From the cell containing the given text, extract its center point as (X, Y) coordinate. 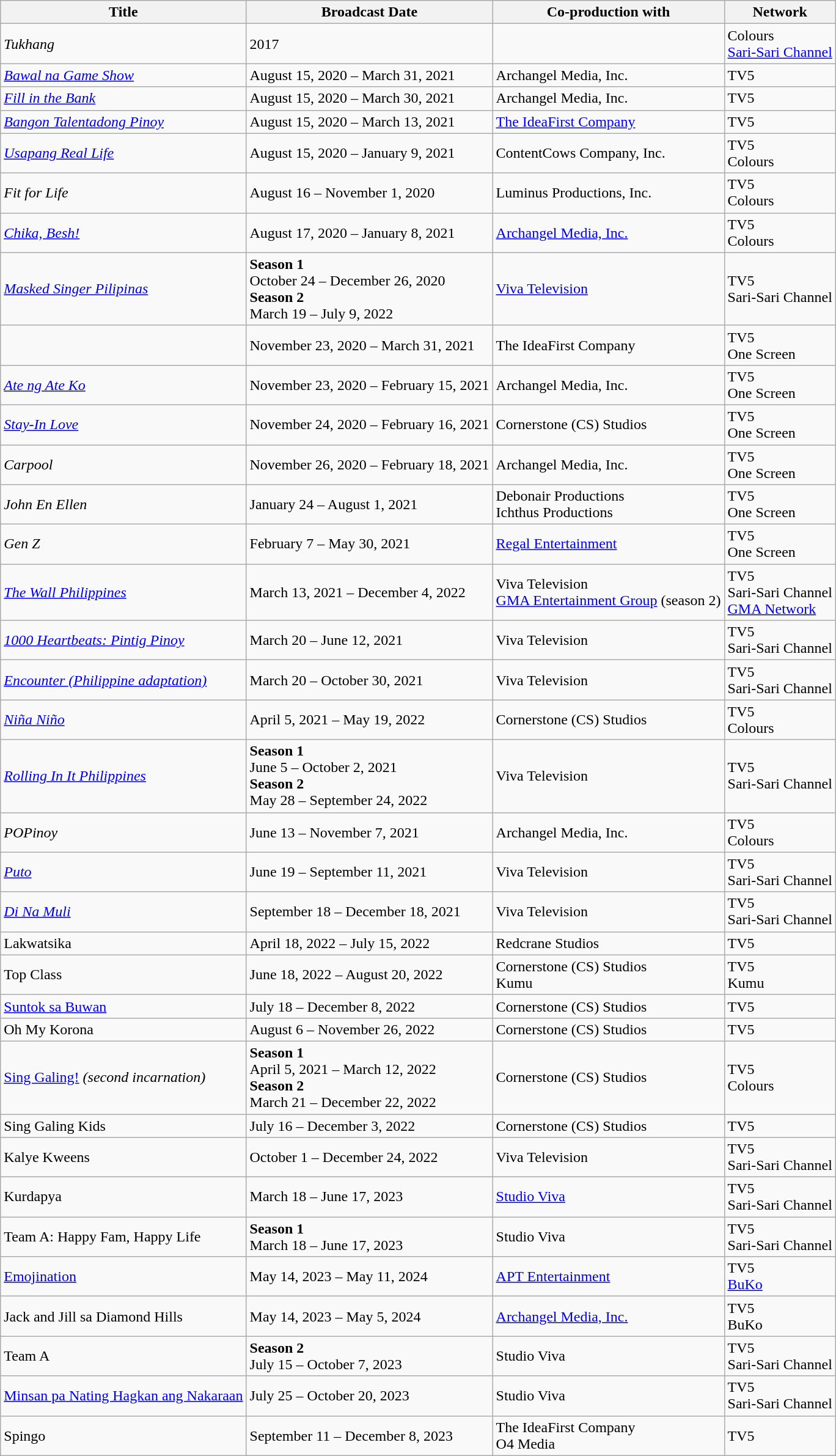
August 15, 2020 – March 31, 2021 (369, 75)
Network (780, 12)
Viva TelevisionGMA Entertainment Group (season 2) (609, 592)
The IdeaFirst Company O4 Media (609, 1435)
Minsan pa Nating Hagkan ang Nakaraan (123, 1396)
Title (123, 12)
November 24, 2020 – February 16, 2021 (369, 424)
August 6 – November 26, 2022 (369, 1029)
The Wall Philippines (123, 592)
Suntok sa Buwan (123, 1006)
1000 Heartbeats: Pintig Pinoy (123, 641)
October 1 – December 24, 2022 (369, 1158)
August 15, 2020 – March 30, 2021 (369, 98)
Fill in the Bank (123, 98)
November 26, 2020 – February 18, 2021 (369, 465)
August 15, 2020 – January 9, 2021 (369, 153)
Season 1 March 18 – June 17, 2023 (369, 1237)
Encounter (Philippine adaptation) (123, 680)
September 11 – December 8, 2023 (369, 1435)
Broadcast Date (369, 12)
Cornerstone (CS) StudiosKumu (609, 974)
Team A: Happy Fam, Happy Life (123, 1237)
June 13 – November 7, 2021 (369, 833)
July 16 – December 3, 2022 (369, 1125)
Jack and Jill sa Diamond Hills (123, 1317)
March 20 – October 30, 2021 (369, 680)
Regal Entertainment (609, 544)
Gen Z (123, 544)
ContentCows Company, Inc. (609, 153)
TV5Sari-Sari ChannelGMA Network (780, 592)
Puto (123, 872)
Season 1 April 5, 2021 – March 12, 2022 Season 2 March 21 – December 22, 2022 (369, 1077)
September 18 – December 18, 2021 (369, 912)
Oh My Korona (123, 1029)
April 18, 2022 – July 15, 2022 (369, 943)
Redcrane Studios (609, 943)
July 25 – October 20, 2023 (369, 1396)
Carpool (123, 465)
Co-production with (609, 12)
Bawal na Game Show (123, 75)
TV5Kumu (780, 974)
Masked Singer Pilipinas (123, 289)
June 19 – September 11, 2021 (369, 872)
August 17, 2020 – January 8, 2021 (369, 232)
March 20 – June 12, 2021 (369, 641)
Season 1 October 24 – December 26, 2020 Season 2 March 19 – July 9, 2022 (369, 289)
January 24 – August 1, 2021 (369, 505)
Lakwatsika (123, 943)
Spingo (123, 1435)
Bangon Talentadong Pinoy (123, 122)
Season 1 June 5 – October 2, 2021 Season 2 May 28 – September 24, 2022 (369, 776)
March 18 – June 17, 2023 (369, 1197)
Chika, Besh! (123, 232)
February 7 – May 30, 2021 (369, 544)
Usapang Real Life (123, 153)
Di Na Muli (123, 912)
April 5, 2021 – May 19, 2022 (369, 720)
Sing Galing! (second incarnation) (123, 1077)
Stay-In Love (123, 424)
Fit for Life (123, 193)
May 14, 2023 – May 5, 2024 (369, 1317)
APT Entertainment (609, 1276)
March 13, 2021 – December 4, 2022 (369, 592)
Luminus Productions, Inc. (609, 193)
June 18, 2022 – August 20, 2022 (369, 974)
May 14, 2023 – May 11, 2024 (369, 1276)
Kurdapya (123, 1197)
August 16 – November 1, 2020 (369, 193)
November 23, 2020 – March 31, 2021 (369, 345)
POPinoy (123, 833)
ColoursSari-Sari Channel (780, 44)
Niña Niño (123, 720)
Top Class (123, 974)
John En Ellen (123, 505)
Debonair ProductionsIchthus Productions (609, 505)
Rolling In It Philippines (123, 776)
Sing Galing Kids (123, 1125)
Ate ng Ate Ko (123, 385)
August 15, 2020 – March 13, 2021 (369, 122)
July 18 – December 8, 2022 (369, 1006)
Team A (123, 1356)
Emojination (123, 1276)
Season 2 July 15 – October 7, 2023 (369, 1356)
2017 (369, 44)
November 23, 2020 – February 15, 2021 (369, 385)
Tukhang (123, 44)
Kalye Kweens (123, 1158)
